Output the (X, Y) coordinate of the center of the cell containing the given text.  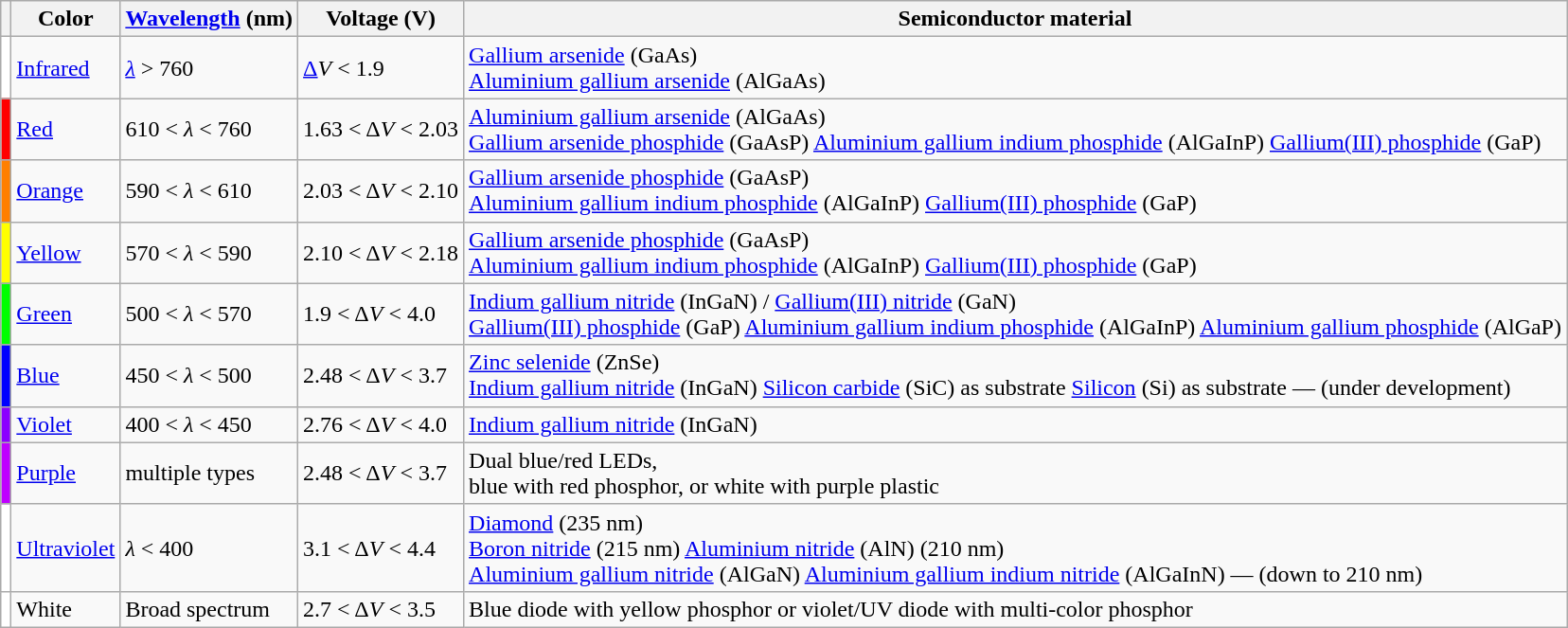
Blue diode with yellow phosphor or violet/UV diode with multi-color phosphor (1015, 609)
3.1 < ΔV < 4.4 (381, 547)
500 < λ < 570 (209, 314)
ΔV < 1.9 (381, 68)
Indium gallium nitride (InGaN) (1015, 424)
Ultraviolet (66, 547)
Aluminium gallium arsenide (AlGaAs)Gallium arsenide phosphide (GaAsP) Aluminium gallium indium phosphide (AlGaInP) Gallium(III) phosphide (GaP) (1015, 129)
Voltage (V) (381, 19)
450 < λ < 500 (209, 375)
Wavelength (nm) (209, 19)
2.76 < ΔV < 4.0 (381, 424)
Semiconductor material (1015, 19)
2.03 < ΔV < 2.10 (381, 191)
1.9 < ΔV < 4.0 (381, 314)
Purple (66, 474)
Dual blue/red LEDs,blue with red phosphor, or white with purple plastic (1015, 474)
Broad spectrum (209, 609)
Gallium arsenide (GaAs)Aluminium gallium arsenide (AlGaAs) (1015, 68)
λ < 400 (209, 547)
Green (66, 314)
570 < λ < 590 (209, 252)
2.7 < ΔV < 3.5 (381, 609)
1.63 < ΔV < 2.03 (381, 129)
multiple types (209, 474)
Red (66, 129)
Zinc selenide (ZnSe)Indium gallium nitride (InGaN) Silicon carbide (SiC) as substrate Silicon (Si) as substrate — (under development) (1015, 375)
Orange (66, 191)
Yellow (66, 252)
2.10 < ΔV < 2.18 (381, 252)
590 < λ < 610 (209, 191)
White (66, 609)
Infrared (66, 68)
Color (66, 19)
Blue (66, 375)
610 < λ < 760 (209, 129)
400 < λ < 450 (209, 424)
λ > 760 (209, 68)
Violet (66, 424)
